Scan for the cell matching the given text and deliver its (x, y) coordinate at center. 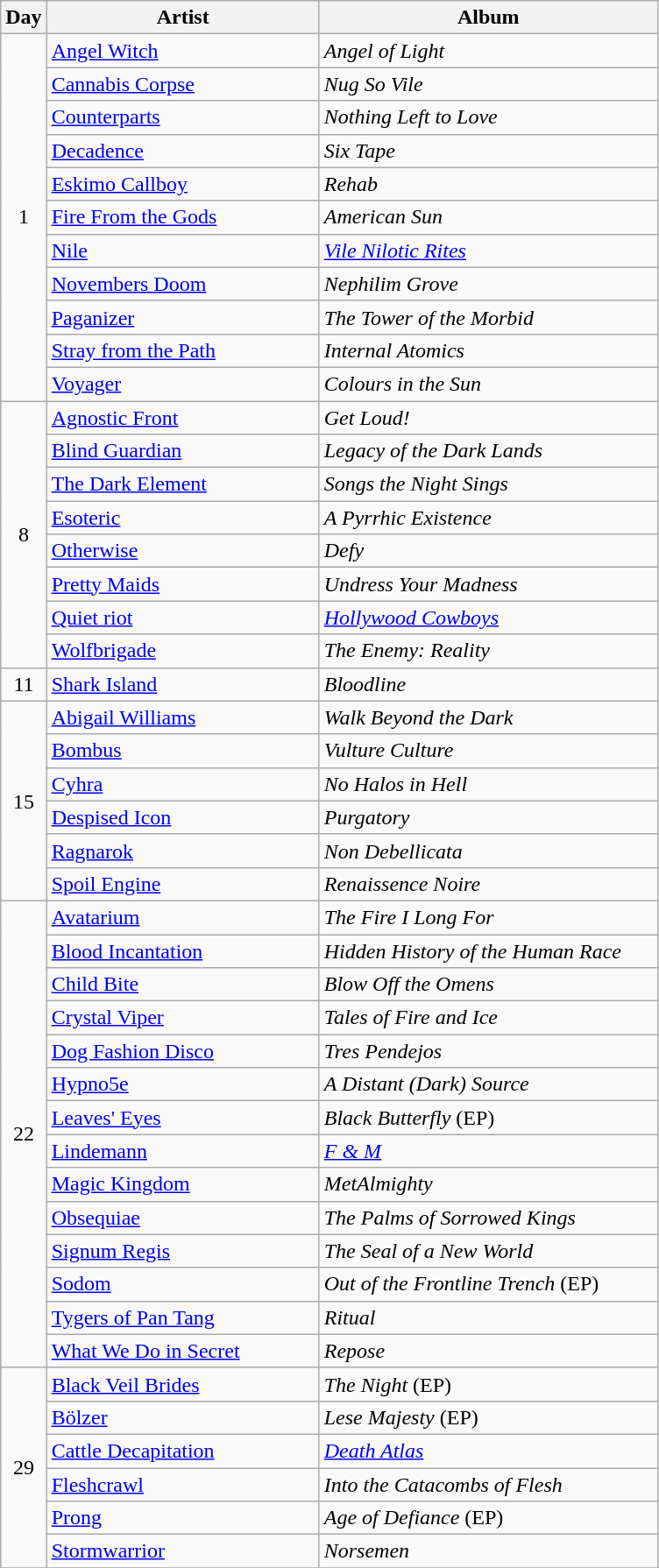
22 (24, 1134)
Legacy of the Dark Lands (488, 451)
Avatarium (182, 917)
Dog Fashion Disco (182, 1051)
American Sun (488, 217)
Tres Pendejos (488, 1051)
The Tower of the Morbid (488, 317)
Undress Your Madness (488, 584)
Six Tape (488, 151)
Counterparts (182, 117)
Novembers Doom (182, 284)
Nug So Vile (488, 84)
Renaissence Noire (488, 884)
Lese Majesty (EP) (488, 1417)
No Halos in Hell (488, 784)
Crystal Viper (182, 1018)
Black Veil Brides (182, 1384)
Tales of Fire and Ice (488, 1018)
Day (24, 18)
Out of the Frontline Trench (EP) (488, 1284)
Ragnarok (182, 851)
The Night (EP) (488, 1384)
Voyager (182, 384)
Shark Island (182, 684)
Rehab (488, 184)
F & M (488, 1151)
Vile Nilotic Rites (488, 251)
Paganizer (182, 317)
8 (24, 534)
Stray from the Path (182, 350)
Bölzer (182, 1417)
Fleshcrawl (182, 1485)
Repose (488, 1351)
Stormwarrior (182, 1551)
Quiet riot (182, 618)
Nephilim Grove (488, 284)
Album (488, 18)
The Enemy: Reality (488, 651)
The Dark Element (182, 484)
Wolfbrigade (182, 651)
Fire From the Gods (182, 217)
Sodom (182, 1284)
Spoil Engine (182, 884)
Despised Icon (182, 817)
Internal Atomics (488, 350)
Angel Witch (182, 51)
A Distant (Dark) Source (488, 1084)
Agnostic Front (182, 418)
Bloodline (488, 684)
Magic Kingdom (182, 1184)
Blow Off the Omens (488, 985)
Signum Regis (182, 1251)
Hypno5e (182, 1084)
Eskimo Callboy (182, 184)
Blood Incantation (182, 950)
Black Butterfly (EP) (488, 1118)
Age of Defiance (EP) (488, 1518)
Obsequiae (182, 1218)
Ritual (488, 1317)
Nile (182, 251)
MetAlmighty (488, 1184)
The Fire I Long For (488, 917)
11 (24, 684)
A Pyrrhic Existence (488, 518)
Child Bite (182, 985)
The Palms of Sorrowed Kings (488, 1218)
Defy (488, 551)
Tygers of Pan Tang (182, 1317)
Blind Guardian (182, 451)
Prong (182, 1518)
The Seal of a New World (488, 1251)
Esoteric (182, 518)
Pretty Maids (182, 584)
Non Debellicata (488, 851)
Bombus (182, 751)
Hidden History of the Human Race (488, 950)
Artist (182, 18)
Norsemen (488, 1551)
Into the Catacombs of Flesh (488, 1485)
Death Atlas (488, 1451)
29 (24, 1467)
Nothing Left to Love (488, 117)
Lindemann (182, 1151)
1 (24, 217)
15 (24, 801)
Leaves' Eyes (182, 1118)
Otherwise (182, 551)
Songs the Night Sings (488, 484)
Angel of Light (488, 51)
Cattle Decapitation (182, 1451)
Decadence (182, 151)
Abigail Williams (182, 717)
Purgatory (488, 817)
Hollywood Cowboys (488, 618)
Cannabis Corpse (182, 84)
Get Loud! (488, 418)
Colours in the Sun (488, 384)
Walk Beyond the Dark (488, 717)
Vulture Culture (488, 751)
What We Do in Secret (182, 1351)
Cyhra (182, 784)
